Identify which cell holds the provided text, then report its (x, y) central coordinate. 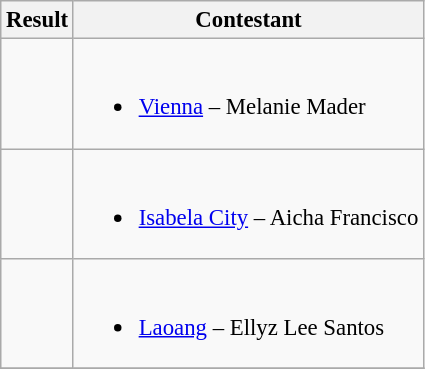
Contestant (248, 20)
Laoang – Ellyz Lee Santos (248, 314)
Isabela City – Aicha Francisco (248, 204)
Vienna – Melanie Mader (248, 94)
Result (38, 20)
